Provide the (x, y) coordinate of the cell's center where the given text is located.  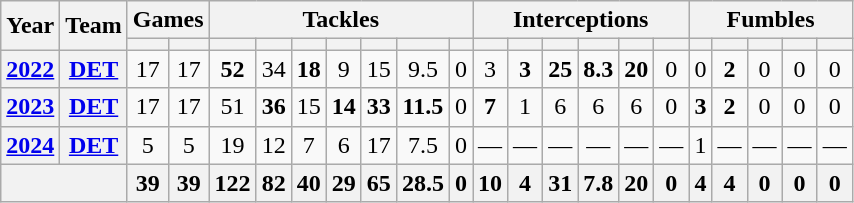
Tackles (340, 20)
Games (168, 20)
7.5 (422, 145)
18 (308, 69)
Year (30, 26)
65 (378, 183)
28.5 (422, 183)
36 (274, 107)
8.3 (598, 69)
Fumbles (770, 20)
10 (490, 183)
19 (232, 145)
7.8 (598, 183)
12 (274, 145)
14 (344, 107)
33 (378, 107)
34 (274, 69)
51 (232, 107)
Interceptions (580, 20)
Team (94, 26)
25 (560, 69)
11.5 (422, 107)
40 (308, 183)
52 (232, 69)
2023 (30, 107)
9 (344, 69)
122 (232, 183)
31 (560, 183)
2022 (30, 69)
9.5 (422, 69)
29 (344, 183)
82 (274, 183)
2024 (30, 145)
